Return [X, Y] of the center of cell containing provided text 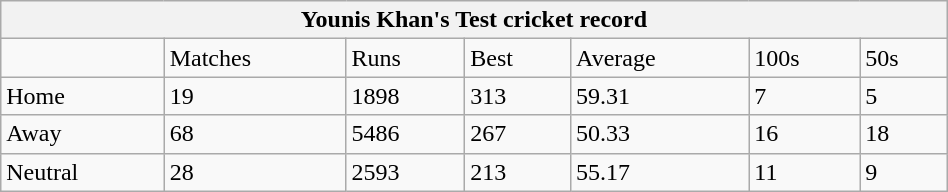
9 [904, 172]
50s [904, 58]
5 [904, 96]
55.17 [660, 172]
Home [82, 96]
68 [255, 134]
Neutral [82, 172]
1898 [406, 96]
Younis Khan's Test cricket record [474, 20]
50.33 [660, 134]
16 [804, 134]
Runs [406, 58]
19 [255, 96]
Away [82, 134]
11 [804, 172]
7 [804, 96]
Average [660, 58]
Matches [255, 58]
18 [904, 134]
Best [518, 58]
100s [804, 58]
59.31 [660, 96]
313 [518, 96]
267 [518, 134]
5486 [406, 134]
2593 [406, 172]
213 [518, 172]
28 [255, 172]
